Scan for the cell matching the given text and deliver its [X, Y] coordinate at center. 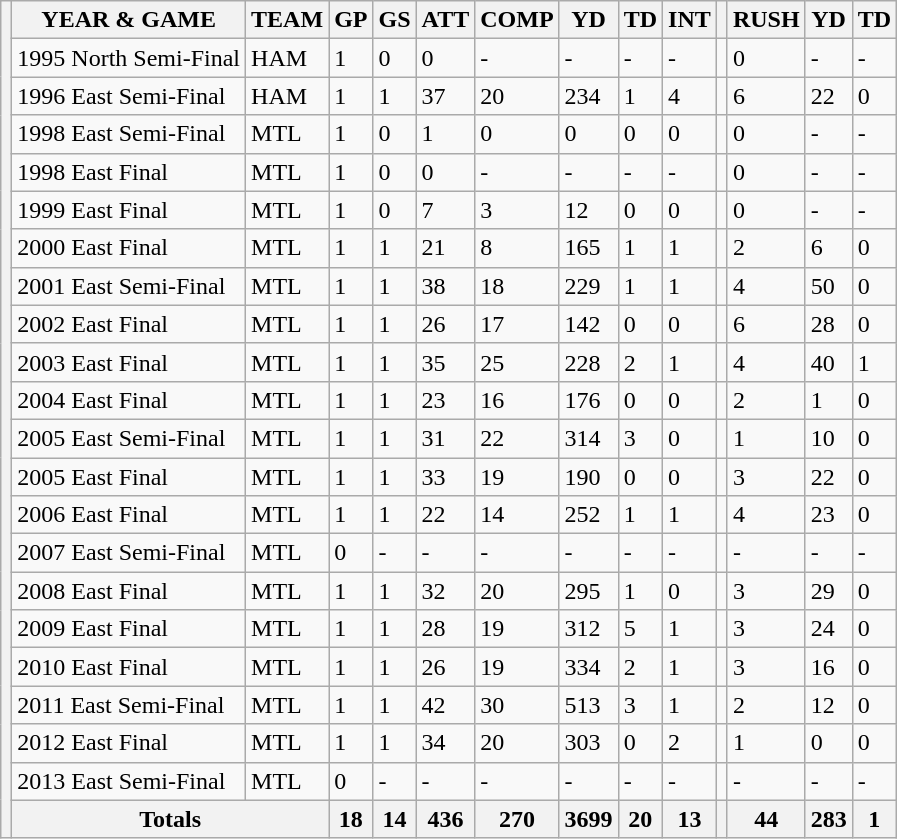
2013 East Semi-Final [129, 781]
2012 East Final [129, 743]
312 [588, 629]
2003 East Final [129, 362]
283 [828, 819]
ATT [446, 20]
334 [588, 667]
COMP [517, 20]
2001 East Semi-Final [129, 286]
2007 East Semi-Final [129, 553]
270 [517, 819]
GP [351, 20]
513 [588, 705]
29 [828, 591]
30 [517, 705]
21 [446, 248]
INT [690, 20]
1995 North Semi-Final [129, 58]
5 [640, 629]
2008 East Final [129, 591]
295 [588, 591]
10 [828, 438]
2005 East Final [129, 477]
165 [588, 248]
25 [517, 362]
35 [446, 362]
TEAM [288, 20]
13 [690, 819]
252 [588, 515]
228 [588, 362]
40 [828, 362]
33 [446, 477]
RUSH [766, 20]
2005 East Semi-Final [129, 438]
1999 East Final [129, 210]
37 [446, 96]
17 [517, 324]
436 [446, 819]
2010 East Final [129, 667]
31 [446, 438]
44 [766, 819]
50 [828, 286]
34 [446, 743]
2011 East Semi-Final [129, 705]
1996 East Semi-Final [129, 96]
2009 East Final [129, 629]
234 [588, 96]
190 [588, 477]
142 [588, 324]
1998 East Semi-Final [129, 134]
314 [588, 438]
8 [517, 248]
32 [446, 591]
38 [446, 286]
2006 East Final [129, 515]
2002 East Final [129, 324]
176 [588, 400]
1998 East Final [129, 172]
2004 East Final [129, 400]
2000 East Final [129, 248]
24 [828, 629]
Totals [170, 819]
7 [446, 210]
YEAR & GAME [129, 20]
3699 [588, 819]
229 [588, 286]
42 [446, 705]
303 [588, 743]
GS [394, 20]
